Determine the (X, Y) coordinate at the center of the cell enclosing the given text.  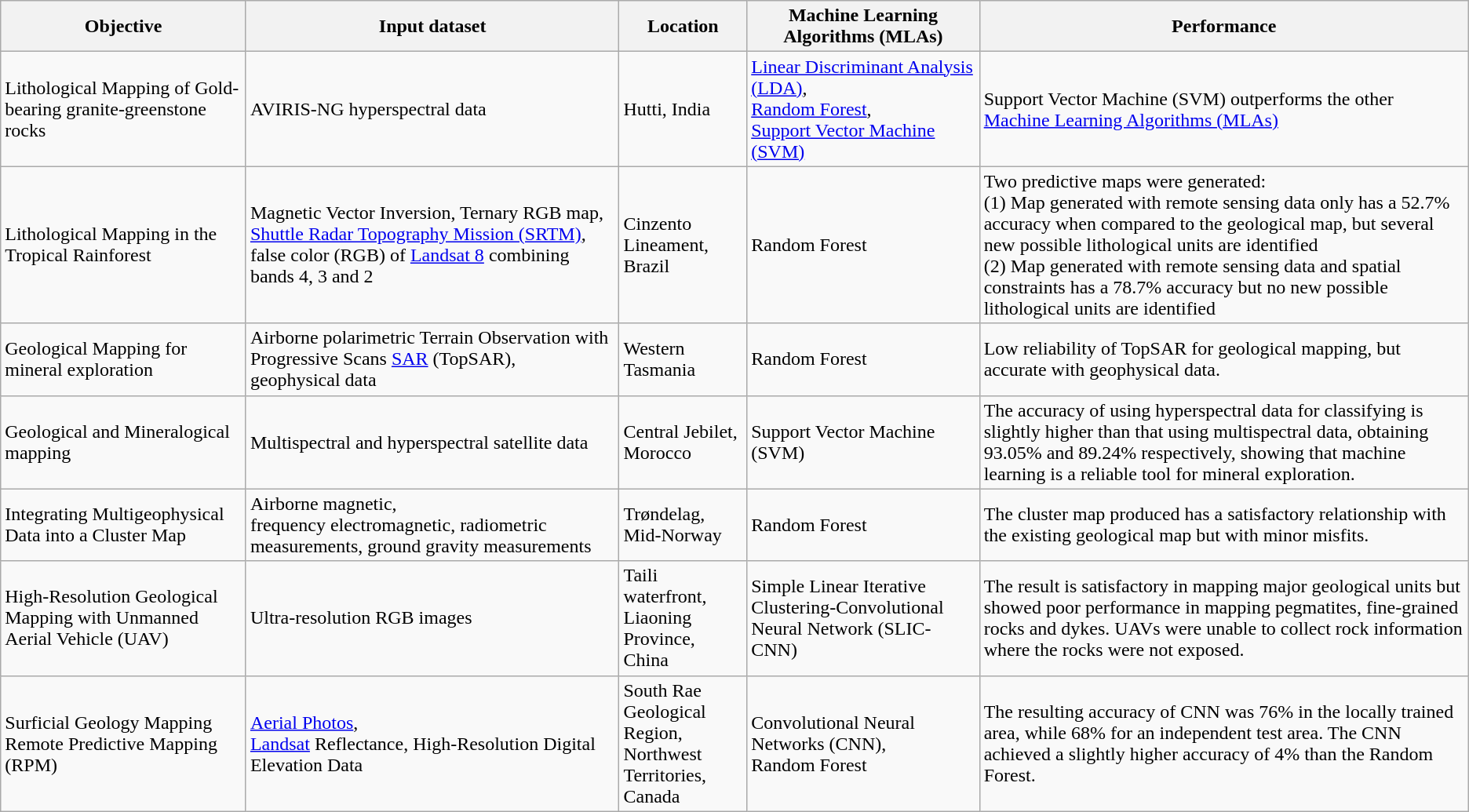
High-Resolution Geological Mapping with Unmanned Aerial Vehicle (UAV) (124, 618)
Aerial Photos,Landsat Reflectance, High-Resolution Digital Elevation Data (432, 744)
Simple Linear Iterative Clustering-Convolutional Neural Network (SLIC-CNN) (863, 618)
Multispectral and hyperspectral satellite data (432, 442)
Low reliability of TopSAR for geological mapping, but accurate with geophysical data. (1224, 359)
Taili waterfront,Liaoning Province, China (683, 618)
Surficial Geology MappingRemote Predictive Mapping (RPM) (124, 744)
Airborne magnetic,frequency electromagnetic, radiometric measurements, ground gravity measurements (432, 525)
Central Jebilet,Morocco (683, 442)
Western Tasmania (683, 359)
Geological Mapping for mineral exploration (124, 359)
Machine Learning Algorithms (MLAs) (863, 27)
Hutti, India (683, 109)
Trøndelag, Mid-Norway (683, 525)
Performance (1224, 27)
Integrating Multigeophysical Data into a Cluster Map (124, 525)
Geological and Mineralogical mapping (124, 442)
Lithological Mapping of Gold-bearing granite-greenstone rocks (124, 109)
Magnetic Vector Inversion, Ternary RGB map, Shuttle Radar Topography Mission (SRTM), false color (RGB) of Landsat 8 combining bands 4, 3 and 2 (432, 245)
Ultra-resolution RGB images (432, 618)
Cinzento Lineament, Brazil (683, 245)
Objective (124, 27)
Airborne polarimetric Terrain Observation with Progressive Scans SAR (TopSAR),geophysical data (432, 359)
Location (683, 27)
South Rae Geological Region,Northwest Territories, Canada (683, 744)
Convolutional Neural Networks (CNN),Random Forest (863, 744)
AVIRIS-NG hyperspectral data (432, 109)
Linear Discriminant Analysis (LDA),Random Forest,Support Vector Machine (SVM) (863, 109)
Support Vector Machine (SVM) (863, 442)
Lithological Mapping in the Tropical Rainforest (124, 245)
Support Vector Machine (SVM) outperforms the other Machine Learning Algorithms (MLAs) (1224, 109)
Input dataset (432, 27)
The cluster map produced has a satisfactory relationship with the existing geological map but with minor misfits. (1224, 525)
